Determine the [x, y] coordinate at the center of the cell enclosing the given text.  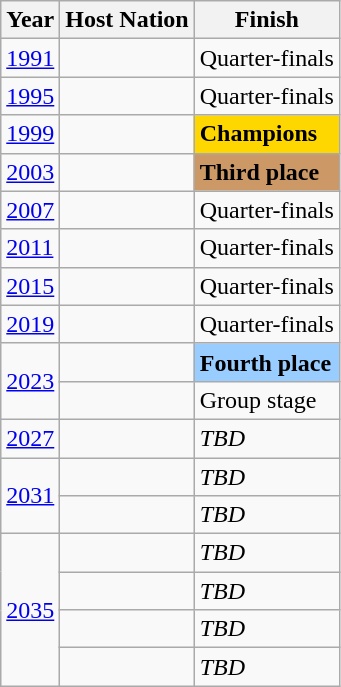
Fourth place [266, 362]
Third place [266, 172]
2019 [30, 324]
2015 [30, 286]
2007 [30, 210]
Finish [266, 20]
2011 [30, 248]
2035 [30, 610]
Year [30, 20]
Host Nation [127, 20]
2027 [30, 438]
2023 [30, 381]
1999 [30, 134]
1995 [30, 96]
Champions [266, 134]
Group stage [266, 400]
2031 [30, 496]
1991 [30, 58]
2003 [30, 172]
